From the cell containing the given text, extract its center point as (x, y) coordinate. 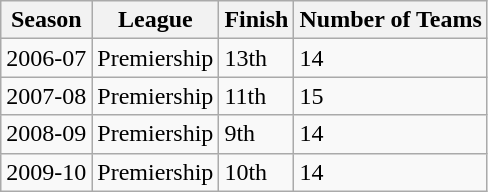
League (156, 20)
9th (256, 134)
2006-07 (46, 58)
13th (256, 58)
15 (390, 96)
Number of Teams (390, 20)
10th (256, 172)
Finish (256, 20)
2007-08 (46, 96)
Season (46, 20)
2009-10 (46, 172)
2008-09 (46, 134)
11th (256, 96)
